Extract the [x, y] coordinate from the center of the cell holding the provided text.  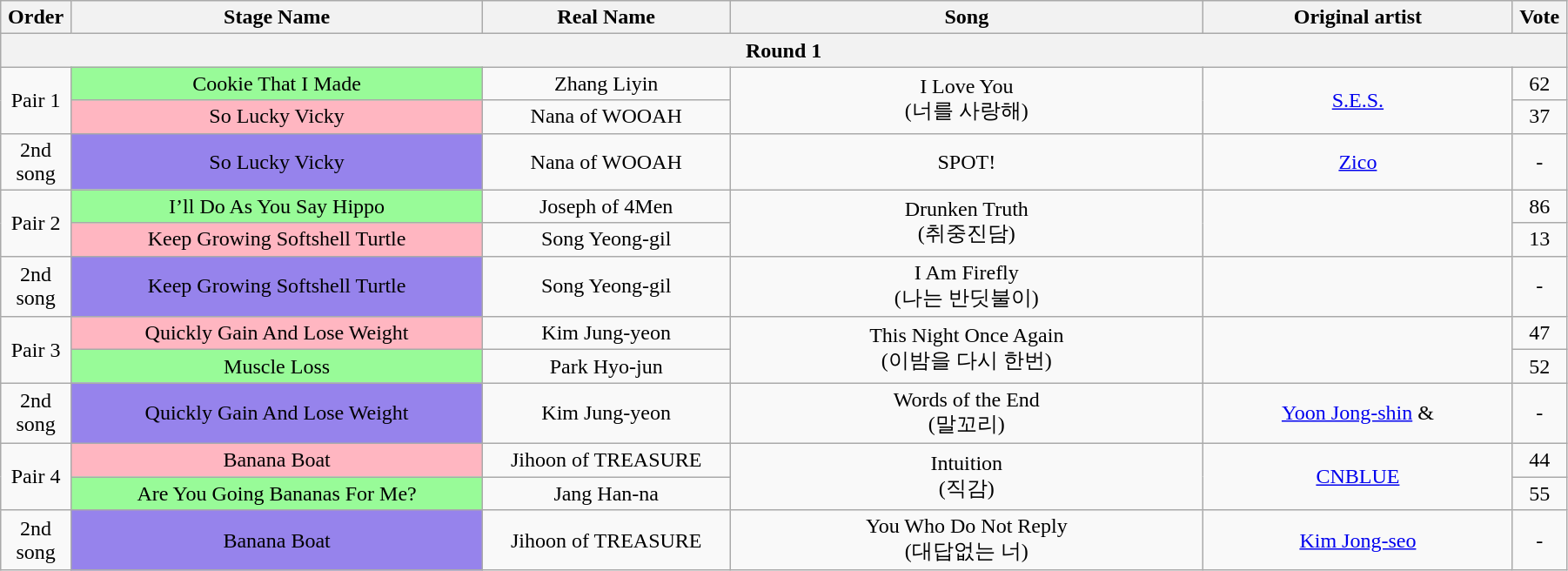
S.E.S. [1357, 100]
Vote [1540, 17]
Original artist [1357, 17]
62 [1540, 84]
Stage Name [277, 17]
Pair 2 [37, 223]
Zhang Liyin [606, 84]
Jang Han-na [606, 494]
52 [1540, 366]
Order [37, 17]
Are You Going Bananas For Me? [277, 494]
Pair 1 [37, 100]
Kim Jong-seo [1357, 541]
I Love You(너를 사랑해) [967, 100]
44 [1540, 460]
37 [1540, 117]
This Night Once Again(이밤을 다시 한번) [967, 350]
47 [1540, 333]
Zico [1357, 162]
Muscle Loss [277, 366]
13 [1540, 239]
Round 1 [784, 50]
You Who Do Not Reply(대답없는 너) [967, 541]
Yoon Jong-shin & [1357, 413]
CNBLUE [1357, 476]
Pair 4 [37, 476]
Drunken Truth(취중진담) [967, 223]
Words of the End(말꼬리) [967, 413]
Joseph of 4Men [606, 206]
SPOT! [967, 162]
Song [967, 17]
Intuition(직감) [967, 476]
Park Hyo-jun [606, 366]
I’ll Do As You Say Hippo [277, 206]
Pair 3 [37, 350]
Cookie That I Made [277, 84]
55 [1540, 494]
I Am Firefly(나는 반딧불이) [967, 286]
86 [1540, 206]
Real Name [606, 17]
